Identify which cell holds the provided text, then report its [X, Y] central coordinate. 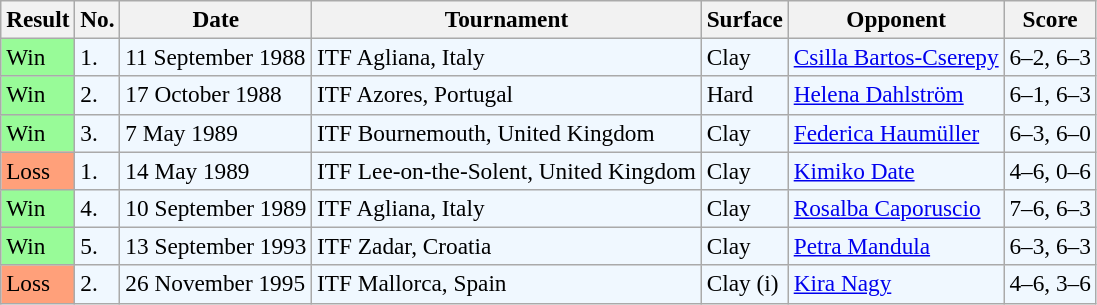
4. [98, 208]
6–1, 6–3 [1050, 95]
14 May 1989 [216, 170]
Kimiko Date [896, 170]
6–2, 6–3 [1050, 57]
Tournament [507, 19]
Result [38, 19]
Clay (i) [744, 284]
6–3, 6–3 [1050, 246]
Csilla Bartos-Cserepy [896, 57]
Surface [744, 19]
13 September 1993 [216, 246]
4–6, 3–6 [1050, 284]
10 September 1989 [216, 208]
26 November 1995 [216, 284]
Rosalba Caporuscio [896, 208]
Score [1050, 19]
Kira Nagy [896, 284]
Opponent [896, 19]
No. [98, 19]
7 May 1989 [216, 133]
7–6, 6–3 [1050, 208]
4–6, 0–6 [1050, 170]
17 October 1988 [216, 95]
Federica Haumüller [896, 133]
3. [98, 133]
11 September 1988 [216, 57]
Date [216, 19]
ITF Zadar, Croatia [507, 246]
ITF Mallorca, Spain [507, 284]
Hard [744, 95]
6–3, 6–0 [1050, 133]
ITF Azores, Portugal [507, 95]
Petra Mandula [896, 246]
5. [98, 246]
ITF Lee-on-the-Solent, United Kingdom [507, 170]
Helena Dahlström [896, 95]
ITF Bournemouth, United Kingdom [507, 133]
